Detect which cell encompasses the target text, then output its (X, Y) center coordinate. 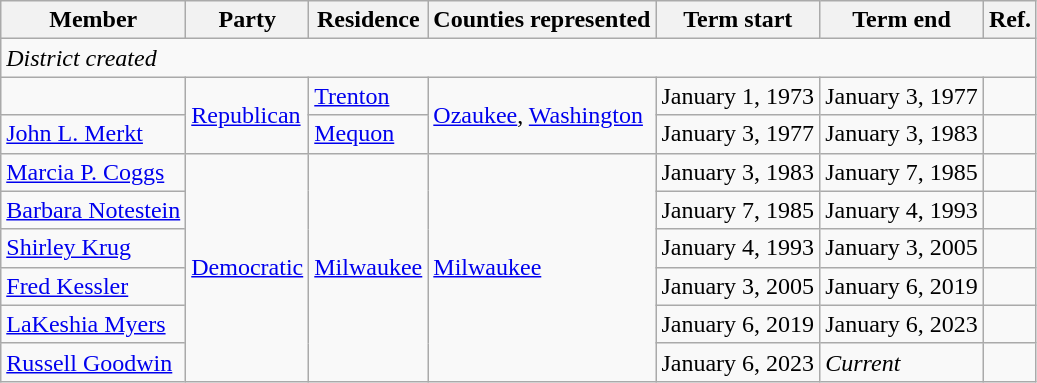
Residence (368, 20)
Ozaukee, Washington (542, 115)
LaKeshia Myers (94, 324)
January 1, 1973 (738, 96)
Trenton (368, 96)
Marcia P. Coggs (94, 172)
Ref. (1010, 20)
Member (94, 20)
John L. Merkt (94, 134)
Russell Goodwin (94, 362)
Barbara Notestein (94, 210)
Term start (738, 20)
Democratic (248, 267)
Counties represented (542, 20)
Term end (902, 20)
Republican (248, 115)
Current (902, 362)
Mequon (368, 134)
District created (519, 58)
Party (248, 20)
Shirley Krug (94, 248)
Fred Kessler (94, 286)
